Find where the given text appears and provide that cell's center as (x, y) coordinate. 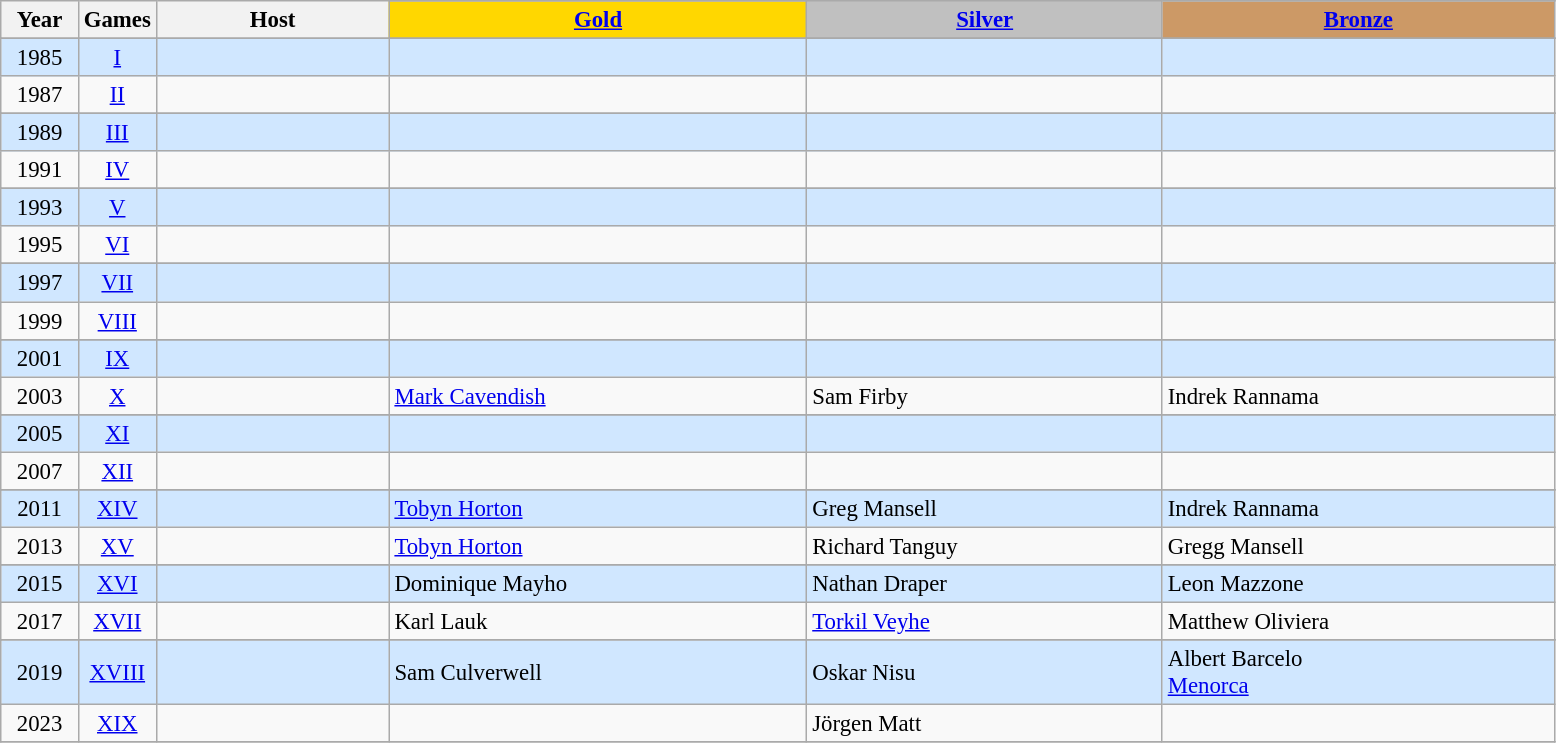
Leon Mazzone (1358, 584)
1993 (40, 208)
XVI (117, 584)
Silver (984, 20)
Gregg Mansell (1358, 546)
2015 (40, 584)
XV (117, 546)
IV (117, 170)
2005 (40, 433)
Host (272, 20)
1991 (40, 170)
1999 (40, 321)
Matthew Oliviera (1358, 621)
XVII (117, 621)
XIV (117, 509)
Mark Cavendish (598, 396)
XIX (117, 724)
Oskar Nisu (984, 672)
1987 (40, 95)
II (117, 95)
2001 (40, 358)
1985 (40, 58)
1989 (40, 133)
V (117, 208)
2013 (40, 546)
XI (117, 433)
2011 (40, 509)
Karl Lauk (598, 621)
X (117, 396)
Sam Firby (984, 396)
Year (40, 20)
Richard Tanguy (984, 546)
XVIII (117, 672)
Bronze (1358, 20)
2017 (40, 621)
III (117, 133)
2019 (40, 672)
VI (117, 245)
Sam Culverwell (598, 672)
2003 (40, 396)
Jörgen Matt (984, 724)
1995 (40, 245)
Games (117, 20)
Greg Mansell (984, 509)
Torkil Veyhe (984, 621)
2023 (40, 724)
VII (117, 283)
Nathan Draper (984, 584)
2007 (40, 471)
Dominique Mayho (598, 584)
Albert Barcelo Menorca (1358, 672)
I (117, 58)
IX (117, 358)
VIII (117, 321)
XII (117, 471)
Gold (598, 20)
1997 (40, 283)
